Find where the given text appears and provide that cell's center as [X, Y] coordinate. 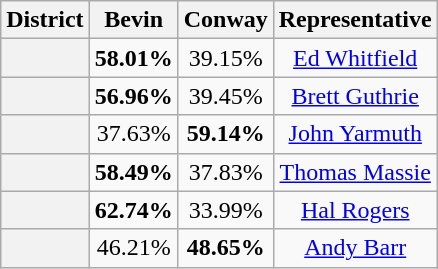
John Yarmuth [355, 134]
58.49% [134, 172]
37.83% [226, 172]
58.01% [134, 58]
Representative [355, 20]
Bevin [134, 20]
Andy Barr [355, 248]
Conway [226, 20]
Ed Whitfield [355, 58]
56.96% [134, 96]
48.65% [226, 248]
District [45, 20]
59.14% [226, 134]
62.74% [134, 210]
Hal Rogers [355, 210]
37.63% [134, 134]
Thomas Massie [355, 172]
39.45% [226, 96]
Brett Guthrie [355, 96]
39.15% [226, 58]
46.21% [134, 248]
33.99% [226, 210]
